Search for the cell housing the specified text and yield its (X, Y) center coordinate. 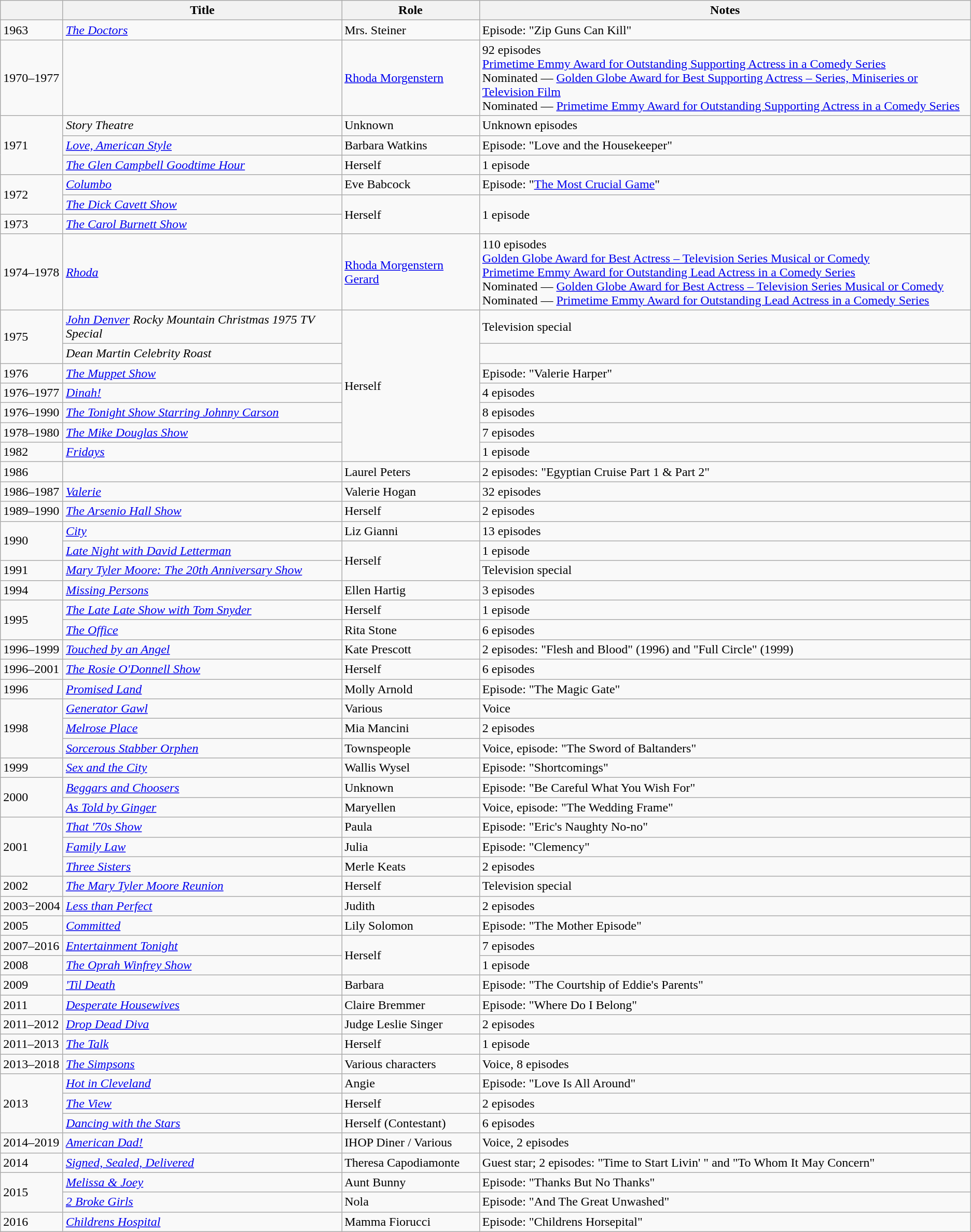
1982 (32, 452)
Episode: "Thanks But No Thanks" (725, 1182)
Childrens Hospital (202, 1222)
The Muppet Show (202, 373)
Ellen Hartig (411, 590)
Mia Mancini (411, 729)
Claire Bremmer (411, 1004)
Townspeople (411, 748)
1996–2001 (32, 669)
2009 (32, 985)
Voice, 2 episodes (725, 1143)
The Mary Tyler Moore Reunion (202, 886)
Role (411, 10)
Title (202, 10)
1996 (32, 689)
Angie (411, 1084)
1971 (32, 145)
Melrose Place (202, 729)
2011 (32, 1004)
1994 (32, 590)
Various (411, 709)
Aunt Bunny (411, 1182)
Episode: "Eric's Naughty No-no" (725, 827)
Fridays (202, 452)
1990 (32, 541)
Barbara Watkins (411, 145)
1970–1977 (32, 78)
Melissa & Joey (202, 1182)
Wallis Wysel (411, 768)
Sorcerous Stabber Orphen (202, 748)
Rhoda (202, 272)
1975 (32, 336)
Story Theatre (202, 125)
Episode: "Where Do I Belong" (725, 1004)
Lily Solomon (411, 926)
Episode: "The Courtship of Eddie's Parents" (725, 985)
American Dad! (202, 1143)
1996–1999 (32, 649)
Maryellen (411, 807)
2011–2013 (32, 1044)
1963 (32, 30)
Valerie Hogan (411, 492)
Less than Perfect (202, 906)
1976 (32, 373)
Mamma Fiorucci (411, 1222)
The Simpsons (202, 1064)
2000 (32, 797)
2015 (32, 1192)
2013 (32, 1103)
4 episodes (725, 393)
Episode: "Be Careful What You Wish For" (725, 788)
The Oprah Winfrey Show (202, 965)
Episode: "The Most Crucial Game" (725, 185)
John Denver Rocky Mountain Christmas 1975 TV Special (202, 327)
Rita Stone (411, 629)
1973 (32, 224)
1976–1990 (32, 413)
Nola (411, 1202)
2005 (32, 926)
The Tonight Show Starring Johnny Carson (202, 413)
Episode: "The Magic Gate" (725, 689)
1974–1978 (32, 272)
32 episodes (725, 492)
Mary Tyler Moore: The 20th Anniversary Show (202, 570)
13 episodes (725, 531)
1991 (32, 570)
Judge Leslie Singer (411, 1025)
Rhoda Morgenstern (411, 78)
The Office (202, 629)
Drop Dead Diva (202, 1025)
Episode: "Love and the Housekeeper" (725, 145)
City (202, 531)
Episode: "Love Is All Around" (725, 1084)
The Dick Cavett Show (202, 204)
2 episodes: "Flesh and Blood" (1996) and "Full Circle" (1999) (725, 649)
Kate Prescott (411, 649)
2003−2004 (32, 906)
Signed, Sealed, Delivered (202, 1163)
2013–2018 (32, 1064)
Herself (Contestant) (411, 1123)
2002 (32, 886)
Various characters (411, 1064)
Laurel Peters (411, 472)
Dancing with the Stars (202, 1123)
Missing Persons (202, 590)
2014–2019 (32, 1143)
2014 (32, 1163)
Columbo (202, 185)
'Til Death (202, 985)
Episode: "The Mother Episode" (725, 926)
Episode: "And The Great Unwashed" (725, 1202)
The Carol Burnett Show (202, 224)
2 Broke Girls (202, 1202)
Molly Arnold (411, 689)
The Arsenio Hall Show (202, 511)
Voice, 8 episodes (725, 1064)
Love, American Style (202, 145)
2001 (32, 847)
Eve Babcock (411, 185)
IHOP Diner / Various (411, 1143)
Committed (202, 926)
Promised Land (202, 689)
2007–2016 (32, 945)
Touched by an Angel (202, 649)
Three Sisters (202, 866)
The Doctors (202, 30)
That '70s Show (202, 827)
The Glen Campbell Goodtime Hour (202, 165)
1972 (32, 194)
Desperate Housewives (202, 1004)
Episode: "Childrens Horsepital" (725, 1222)
1998 (32, 729)
The View (202, 1103)
Episode: "Valerie Harper" (725, 373)
Hot in Cleveland (202, 1084)
Rhoda Morgenstern Gerard (411, 272)
The Late Late Show with Tom Snyder (202, 610)
1986 (32, 472)
2011–2012 (32, 1025)
Episode: "Zip Guns Can Kill" (725, 30)
Family Law (202, 847)
8 episodes (725, 413)
Valerie (202, 492)
2 episodes: "Egyptian Cruise Part 1 & Part 2" (725, 472)
Episode: "Shortcomings" (725, 768)
Episode: "Clemency" (725, 847)
1995 (32, 620)
Generator Gawl (202, 709)
Dean Martin Celebrity Roast (202, 353)
Late Night with David Letterman (202, 551)
2016 (32, 1222)
1986–1987 (32, 492)
As Told by Ginger (202, 807)
Judith (411, 906)
The Rosie O'Donnell Show (202, 669)
3 episodes (725, 590)
1999 (32, 768)
Unknown episodes (725, 125)
Theresa Capodiamonte (411, 1163)
Voice, episode: "The Sword of Baltanders" (725, 748)
Liz Gianni (411, 531)
Barbara (411, 985)
The Mike Douglas Show (202, 432)
Guest star; 2 episodes: "Time to Start Livin' " and "To Whom It May Concern" (725, 1163)
2008 (32, 965)
Julia (411, 847)
Voice (725, 709)
Sex and the City (202, 768)
1978–1980 (32, 432)
1989–1990 (32, 511)
Paula (411, 827)
1976–1977 (32, 393)
Notes (725, 10)
Entertainment Tonight (202, 945)
Beggars and Choosers (202, 788)
Dinah! (202, 393)
Voice, episode: "The Wedding Frame" (725, 807)
Merle Keats (411, 866)
Mrs. Steiner (411, 30)
The Talk (202, 1044)
